Return [x, y] of the center of cell containing provided text 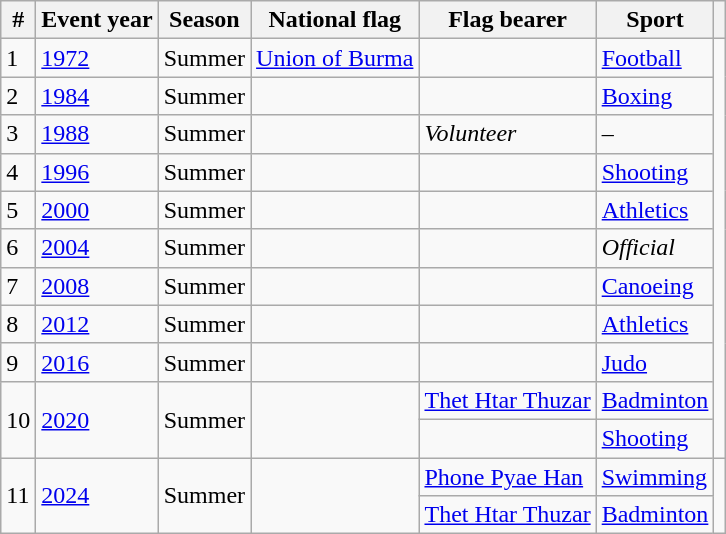
– [655, 134]
8 [18, 324]
2004 [97, 248]
1988 [97, 134]
9 [18, 362]
2012 [97, 324]
5 [18, 210]
Swimming [655, 477]
1 [18, 58]
1972 [97, 58]
# [18, 20]
Phone Pyae Han [508, 477]
Sport [655, 20]
3 [18, 134]
Flag bearer [508, 20]
National flag [335, 20]
Union of Burma [335, 58]
2000 [97, 210]
2020 [97, 419]
7 [18, 286]
2008 [97, 286]
Official [655, 248]
Football [655, 58]
Season [204, 20]
10 [18, 419]
2024 [97, 496]
2 [18, 96]
11 [18, 496]
1984 [97, 96]
6 [18, 248]
Judo [655, 362]
4 [18, 172]
Event year [97, 20]
Canoeing [655, 286]
2016 [97, 362]
Boxing [655, 96]
Volunteer [508, 134]
1996 [97, 172]
